Find where the given text appears and provide that cell's center as (X, Y) coordinate. 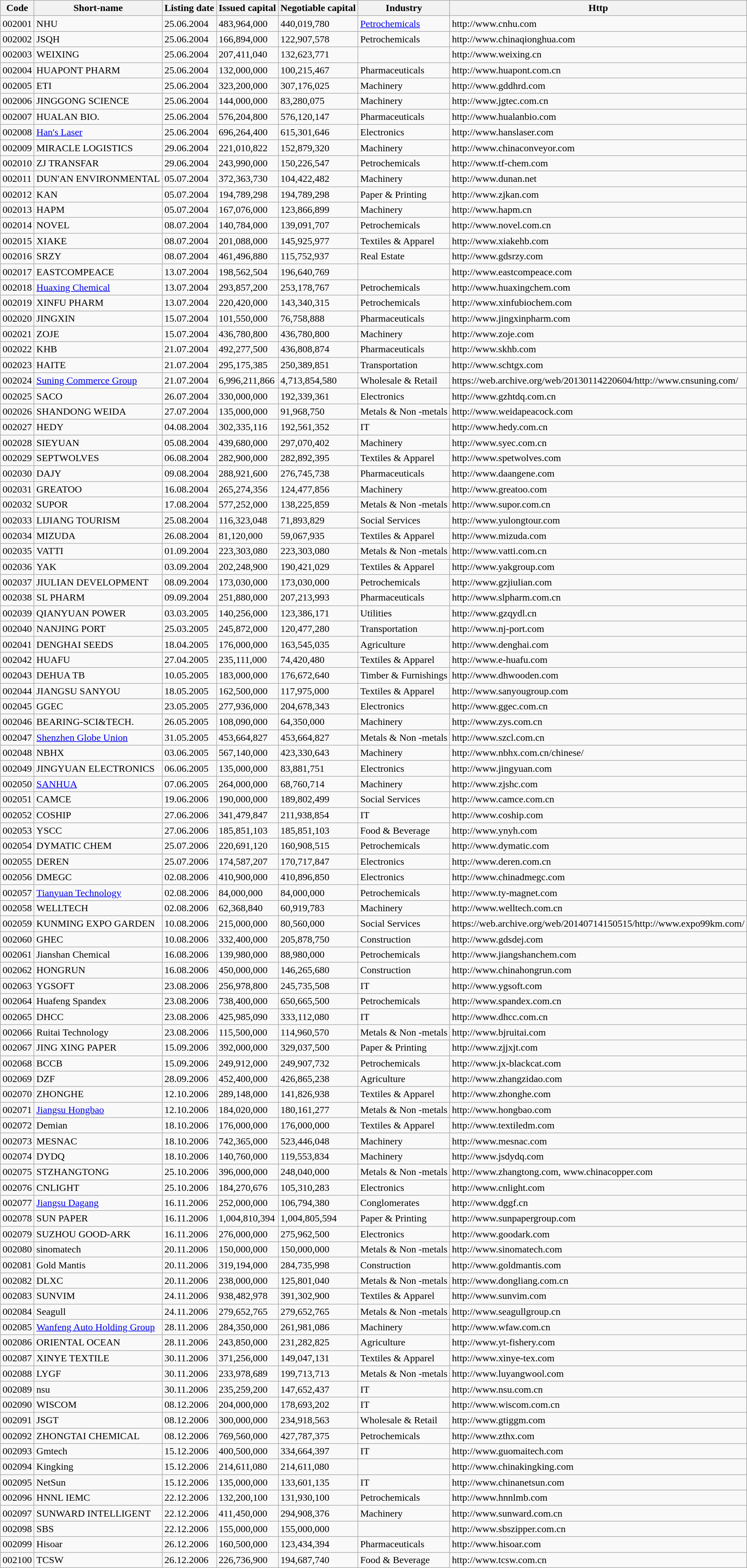
251,880,000 (247, 598)
http://www.daangene.com (598, 474)
123,866,899 (318, 210)
http://www.hisoar.com (598, 1544)
DENGHAI SEEDS (98, 644)
JING XING PAPER (98, 1048)
002069 (17, 1079)
http://www.ggec.com.cn (598, 707)
132,000,000 (247, 70)
002015 (17, 241)
427,787,375 (318, 1435)
295,175,385 (247, 365)
GREATOO (98, 489)
160,500,000 (247, 1544)
002031 (17, 489)
002001 (17, 24)
http://www.xinye-tex.com (598, 1358)
002042 (17, 660)
002013 (17, 210)
http://www.textiledm.com (598, 1125)
YSCC (98, 830)
HONGRUN (98, 970)
002089 (17, 1389)
QIANYUAN POWER (98, 613)
SUZHOU GOOD-ARK (98, 1234)
http://www.ygsoft.com (598, 986)
002091 (17, 1420)
160,908,515 (318, 846)
002063 (17, 986)
002026 (17, 411)
207,213,993 (318, 598)
http://www.nj-port.com (598, 629)
Jianshan Chemical (98, 955)
DUN'AN ENVIRONMENTAL (98, 179)
002059 (17, 923)
JIANGSU SANYOU (98, 691)
577,252,000 (247, 505)
123,434,394 (318, 1544)
JINGYUAN ELECTRONICS (98, 769)
MESNAC (98, 1141)
204,678,343 (318, 707)
235,259,200 (247, 1389)
297,070,402 (318, 442)
002077 (17, 1203)
01.09.2004 (189, 551)
http://www.yulongtour.com (598, 520)
196,640,769 (318, 272)
184,020,000 (247, 1110)
174,587,207 (247, 861)
163,545,035 (318, 644)
119,553,834 (318, 1156)
198,562,504 (247, 272)
http://www.nsu.com.cn (598, 1389)
002029 (17, 458)
http://www.hapm.cn (598, 210)
http://www.spandex.com.cn (598, 1001)
http://www.skhb.com (598, 349)
31.05.2005 (189, 738)
002053 (17, 830)
http://www.dongliang.com.cn (598, 1281)
http://www.sanyougroup.com (598, 691)
002043 (17, 675)
03.06.2005 (189, 753)
GHEC (98, 939)
http://www.slpharm.com.cn (598, 598)
436,808,874 (318, 349)
nsu (98, 1389)
329,037,500 (318, 1048)
100,215,467 (318, 70)
769,560,000 (247, 1435)
http://www.novel.com.cn (598, 225)
04.08.2004 (189, 427)
http://www.sunvim.com (598, 1296)
002033 (17, 520)
http://www.goldmantis.com (598, 1265)
27.04.2005 (189, 660)
002050 (17, 784)
sinomatech (98, 1250)
SEPTWOLVES (98, 458)
http://www.chinaconveyor.com (598, 148)
http://www.weidapeacock.com (598, 411)
Gmtech (98, 1451)
002025 (17, 396)
282,892,395 (318, 458)
03.09.2004 (189, 567)
002057 (17, 892)
132,200,100 (247, 1498)
ZHONGTAI CHEMICAL (98, 1435)
002090 (17, 1405)
EASTCOMPEACE (98, 272)
NANJING PORT (98, 629)
002082 (17, 1281)
115,752,937 (318, 256)
002038 (17, 598)
JSGT (98, 1420)
SL PHARM (98, 598)
253,178,767 (318, 287)
http://www.jgtec.com.cn (598, 101)
26.07.2004 (189, 396)
http://www.denghai.com (598, 644)
http://www.gdsdej.com (598, 939)
140,784,000 (247, 225)
http://www.sinomatech.com (598, 1250)
117,975,000 (318, 691)
https://web.archive.org/web/20140714150515/http://www.expo99km.com/ (598, 923)
276,745,738 (318, 474)
Listing date (189, 8)
264,000,000 (247, 784)
149,047,131 (318, 1358)
002099 (17, 1544)
BCCB (98, 1063)
341,479,847 (247, 815)
http://www.wiscom.com.cn (598, 1405)
64,350,000 (318, 722)
http://www.zhangzidao.com (598, 1079)
742,365,000 (247, 1141)
461,496,880 (247, 256)
105,310,283 (318, 1188)
http://www.zjkan.com (598, 194)
http://www.gzhtdq.com.cn (598, 396)
Short-name (98, 8)
231,282,825 (318, 1343)
440,019,780 (318, 24)
002008 (17, 132)
Huaxing Chemical (98, 287)
68,760,714 (318, 784)
002060 (17, 939)
002041 (17, 644)
80,560,000 (318, 923)
Http (598, 8)
002079 (17, 1234)
http://www.xiakehb.com (598, 241)
140,256,000 (247, 613)
SUNWARD INTELLIGENT (98, 1513)
KHB (98, 349)
26.08.2004 (189, 536)
002092 (17, 1435)
09.09.2004 (189, 598)
http://www.mizuda.com (598, 536)
Negotiable capital (318, 8)
211,938,854 (318, 815)
002097 (17, 1513)
106,794,380 (318, 1203)
190,421,029 (318, 567)
002076 (17, 1188)
234,918,563 (318, 1420)
HEDY (98, 427)
226,736,900 (247, 1560)
05.08.2004 (189, 442)
002056 (17, 877)
576,204,800 (247, 117)
1,004,805,594 (318, 1219)
426,865,238 (318, 1079)
HUAFU (98, 660)
http://www.ynyh.com (598, 830)
002027 (17, 427)
ZOJE (98, 334)
http://www.vatti.com.cn (598, 551)
27.07.2004 (189, 411)
002078 (17, 1219)
Demian (98, 1125)
http://www.zys.com.cn (598, 722)
123,386,171 (318, 613)
002019 (17, 303)
http://www.camce.com.cn (598, 799)
265,274,356 (247, 489)
http://www.hualanbio.com (598, 117)
71,893,829 (318, 520)
http://www.weixing.cn (598, 55)
276,000,000 (247, 1234)
http://www.schtgx.com (598, 365)
738,400,000 (247, 1001)
http://www.zjjxjt.com (598, 1048)
http://www.syec.com.cn (598, 442)
83,881,751 (318, 769)
141,826,938 (318, 1094)
576,120,147 (318, 117)
25.03.2005 (189, 629)
205,878,750 (318, 939)
http://www.guomaitech.com (598, 1451)
002062 (17, 970)
91,968,750 (318, 411)
http://www.hanslaser.com (598, 132)
192,561,352 (318, 427)
06.06.2005 (189, 769)
492,277,500 (247, 349)
HUALAN BIO. (98, 117)
104,422,482 (318, 179)
http://www.zthx.com (598, 1435)
284,350,000 (247, 1327)
http://www.gzjiulian.com (598, 582)
Kingking (98, 1467)
002083 (17, 1296)
WISCOM (98, 1405)
615,301,646 (318, 132)
002011 (17, 179)
http://www.jingyuan.com (598, 769)
002068 (17, 1063)
122,907,578 (318, 39)
HAITE (98, 365)
108,090,000 (247, 722)
323,200,000 (247, 86)
249,907,732 (318, 1063)
483,964,000 (247, 24)
Timber & Furnishings (403, 675)
392,000,000 (247, 1048)
166,894,000 (247, 39)
252,000,000 (247, 1203)
DAJY (98, 474)
162,500,000 (247, 691)
23.05.2005 (189, 707)
183,000,000 (247, 675)
002070 (17, 1094)
288,921,600 (247, 474)
250,389,851 (318, 365)
http://www.sunpapergroup.com (598, 1219)
DYMATIC CHEM (98, 846)
002046 (17, 722)
06.08.2004 (189, 458)
307,176,025 (318, 86)
002012 (17, 194)
Ruitai Technology (98, 1032)
60,919,783 (318, 908)
101,550,000 (247, 318)
83,280,075 (318, 101)
http://www.cnlight.com (598, 1188)
http://www.xinfubiochem.com (598, 303)
371,256,000 (247, 1358)
NetSun (98, 1482)
http://www.yakgroup.com (598, 567)
09.08.2004 (189, 474)
DEREN (98, 861)
19.06.2006 (189, 799)
http://www.zjshc.com (598, 784)
002074 (17, 1156)
http://www.chinanetsun.com (598, 1482)
002073 (17, 1141)
6,996,211,866 (247, 380)
138,225,859 (318, 505)
330,000,000 (247, 396)
http://www.welltech.com.cn (598, 908)
144,000,000 (247, 101)
249,912,000 (247, 1063)
002095 (17, 1482)
002006 (17, 101)
08.09.2004 (189, 582)
184,270,676 (247, 1188)
Hisoar (98, 1544)
SUNVIM (98, 1296)
WEIXING (98, 55)
ETI (98, 86)
18.05.2005 (189, 691)
114,960,570 (318, 1032)
002052 (17, 815)
http://www.hnnlmb.com (598, 1498)
Gold Mantis (98, 1265)
425,985,090 (247, 1017)
NBHX (98, 753)
http://www.gddhrd.com (598, 86)
http://www.gzqydl.cn (598, 613)
http://www.seagullgroup.cn (598, 1312)
WELLTECH (98, 908)
XINFU PHARM (98, 303)
002054 (17, 846)
002051 (17, 799)
HAPM (98, 210)
221,010,822 (247, 148)
http://www.deren.com.cn (598, 861)
http://www.greatoo.com (598, 489)
http://www.e-huafu.com (598, 660)
KUNMING EXPO GARDEN (98, 923)
SANHUA (98, 784)
002094 (17, 1467)
18.04.2005 (189, 644)
131,930,100 (318, 1498)
Issued capital (247, 8)
JIULIAN DEVELOPMENT (98, 582)
ZHONGHE (98, 1094)
http://www.jingxinpharm.com (598, 318)
NOVEL (98, 225)
CNLIGHT (98, 1188)
002032 (17, 505)
143,340,315 (318, 303)
319,194,000 (247, 1265)
282,900,000 (247, 458)
146,265,680 (318, 970)
SIEYUAN (98, 442)
002010 (17, 163)
http://www.wfaw.com.cn (598, 1327)
243,850,000 (247, 1343)
147,652,437 (318, 1389)
002004 (17, 70)
523,446,048 (318, 1141)
002080 (17, 1250)
Jiangsu Hongbao (98, 1110)
002044 (17, 691)
567,140,000 (247, 753)
201,088,000 (247, 241)
28.09.2006 (189, 1079)
002048 (17, 753)
http://www.gdsrzy.com (598, 256)
220,420,000 (247, 303)
ZJ TRANSFAR (98, 163)
180,161,277 (318, 1110)
215,000,000 (247, 923)
http://www.gtiggm.com (598, 1420)
JINGXIN (98, 318)
DHCC (98, 1017)
167,076,000 (247, 210)
Seagull (98, 1312)
002098 (17, 1529)
002037 (17, 582)
http://www.sunward.com.cn (598, 1513)
002093 (17, 1451)
81,120,000 (247, 536)
116,323,048 (247, 520)
JINGGONG SCIENCE (98, 101)
DYDQ (98, 1156)
03.03.2005 (189, 613)
391,302,900 (318, 1296)
002007 (17, 117)
189,802,499 (318, 799)
LIJIANG TOURISM (98, 520)
150,226,547 (318, 163)
http://www.zoje.com (598, 334)
http://www.huapont.com.cn (598, 70)
002034 (17, 536)
http://www.goodark.com (598, 1234)
002100 (17, 1560)
002005 (17, 86)
277,936,000 (247, 707)
YGSOFT (98, 986)
Tianyuan Technology (98, 892)
http://www.luyangwool.com (598, 1374)
http://www.supor.com.cn (598, 505)
http://www.tcsw.com.cn (598, 1560)
294,908,376 (318, 1513)
SBS (98, 1529)
002084 (17, 1312)
002040 (17, 629)
220,691,120 (247, 846)
http://www.sbszipper.com.cn (598, 1529)
59,067,935 (318, 536)
JSQH (98, 39)
002016 (17, 256)
289,148,000 (247, 1094)
170,717,847 (318, 861)
BEARING-SCI&TECH. (98, 722)
http://www.jx-blackcat.com (598, 1063)
938,482,978 (247, 1296)
002075 (17, 1172)
http://www.cnhu.com (598, 24)
207,411,040 (247, 55)
333,112,080 (318, 1017)
152,879,320 (318, 148)
002021 (17, 334)
115,500,000 (247, 1032)
002086 (17, 1343)
88,980,000 (318, 955)
696,264,400 (247, 132)
DLXC (98, 1281)
002067 (17, 1048)
411,450,000 (247, 1513)
07.06.2005 (189, 784)
452,400,000 (247, 1079)
145,925,977 (318, 241)
139,980,000 (247, 955)
25.08.2004 (189, 520)
120,477,280 (318, 629)
DZF (98, 1079)
450,000,000 (247, 970)
002049 (17, 769)
LYGF (98, 1374)
74,420,480 (318, 660)
Han's Laser (98, 132)
VATTI (98, 551)
002014 (17, 225)
002087 (17, 1358)
002018 (17, 287)
STZHANGTONG (98, 1172)
002045 (17, 707)
439,680,000 (247, 442)
372,363,730 (247, 179)
139,091,707 (318, 225)
CAMCE (98, 799)
http://www.hedy.com.cn (598, 427)
275,962,500 (318, 1234)
002055 (17, 861)
NHU (98, 24)
http://www.chinahongrun.com (598, 970)
245,872,000 (247, 629)
76,758,888 (318, 318)
002071 (17, 1110)
http://www.dhwooden.com (598, 675)
302,335,116 (247, 427)
http://www.dggf.cn (598, 1203)
http://www.dymatic.com (598, 846)
248,040,000 (318, 1172)
https://web.archive.org/web/20130114220604/http://www.cnsuning.com/ (598, 380)
1,004,810,394 (247, 1219)
XIAKE (98, 241)
002066 (17, 1032)
002023 (17, 365)
10.05.2005 (189, 675)
SUPOR (98, 505)
http://www.jsdydq.com (598, 1156)
http://www.szcl.com.cn (598, 738)
Suning Commerce Group (98, 380)
002002 (17, 39)
002003 (17, 55)
http://www.spetwolves.com (598, 458)
http://www.zhonghe.com (598, 1094)
http://www.nbhx.com.cn/chinese/ (598, 753)
http://www.chinaqionghua.com (598, 39)
176,672,640 (318, 675)
002017 (17, 272)
ORIENTAL OCEAN (98, 1343)
002030 (17, 474)
Utilities (403, 613)
17.08.2004 (189, 505)
http://www.huaxingchem.com (598, 287)
http://www.dunan.net (598, 179)
192,339,361 (318, 396)
COSHIP (98, 815)
TCSW (98, 1560)
DMEGC (98, 877)
Code (17, 8)
http://www.bjruitai.com (598, 1032)
62,368,840 (247, 908)
http://www.jiangshanchem.com (598, 955)
125,801,040 (318, 1281)
Shenzhen Globe Union (98, 738)
002085 (17, 1327)
Real Estate (403, 256)
http://www.ty-magnet.com (598, 892)
300,000,000 (247, 1420)
400,500,000 (247, 1451)
4,713,854,580 (318, 380)
http://www.eastcompeace.com (598, 272)
002022 (17, 349)
293,857,200 (247, 287)
http://www.mesnac.com (598, 1141)
SHANDONG WEIDA (98, 411)
284,735,998 (318, 1265)
140,760,000 (247, 1156)
DEHUA TB (98, 675)
002058 (17, 908)
002072 (17, 1125)
194,687,740 (318, 1560)
http://www.hongbao.com (598, 1110)
650,665,500 (318, 1001)
002088 (17, 1374)
190,000,000 (247, 799)
199,713,713 (318, 1374)
238,000,000 (247, 1281)
410,896,850 (318, 877)
002096 (17, 1498)
243,990,000 (247, 163)
Conglomerates (403, 1203)
002036 (17, 567)
http://www.coship.com (598, 815)
002064 (17, 1001)
133,601,135 (318, 1482)
http://www.yt-fishery.com (598, 1343)
HNNL IEMC (98, 1498)
26.05.2005 (189, 722)
KAN (98, 194)
002024 (17, 380)
132,623,771 (318, 55)
http://www.tf-chem.com (598, 163)
GGEC (98, 707)
http://www.dhcc.com.cn (598, 1017)
002028 (17, 442)
http://www.chinadmegc.com (598, 877)
002035 (17, 551)
Jiangsu Dagang (98, 1203)
233,978,689 (247, 1374)
MIZUDA (98, 536)
002009 (17, 148)
124,477,856 (318, 489)
245,735,508 (318, 986)
002047 (17, 738)
178,693,202 (318, 1405)
256,978,800 (247, 986)
SRZY (98, 256)
334,664,397 (318, 1451)
204,000,000 (247, 1405)
Industry (403, 8)
HUAPONT PHARM (98, 70)
002020 (17, 318)
SACO (98, 396)
410,900,000 (247, 877)
Huafeng Spandex (98, 1001)
002039 (17, 613)
396,000,000 (247, 1172)
16.08.2004 (189, 489)
http://www.zhangtong.com, www.chinacopper.com (598, 1172)
235,111,000 (247, 660)
http://www.chinakingking.com (598, 1467)
261,981,086 (318, 1327)
332,400,000 (247, 939)
YAK (98, 567)
XINYE TEXTILE (98, 1358)
002081 (17, 1265)
202,248,900 (247, 567)
SUN PAPER (98, 1219)
002065 (17, 1017)
423,330,643 (318, 753)
Wanfeng Auto Holding Group (98, 1327)
002061 (17, 955)
MIRACLE LOGISTICS (98, 148)
